Scan for the cell matching the given text and deliver its [X, Y] coordinate at center. 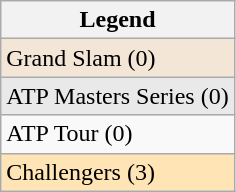
Grand Slam (0) [118, 58]
Legend [118, 20]
ATP Tour (0) [118, 134]
Challengers (3) [118, 172]
ATP Masters Series (0) [118, 96]
